Provide the [x, y] coordinate of the cell's center where the given text is located.  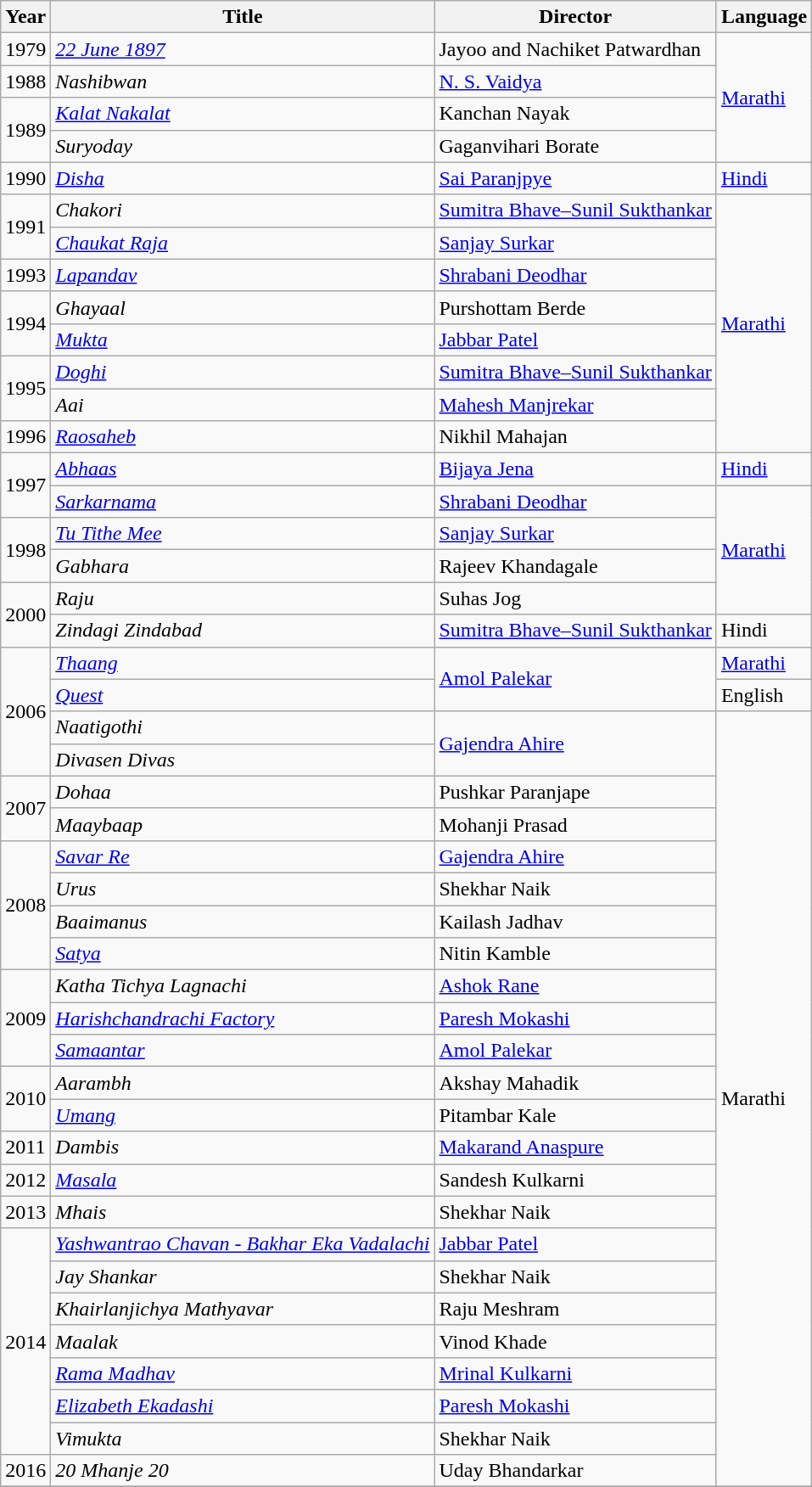
Mhais [243, 1212]
20 Mhanje 20 [243, 1471]
Language [764, 17]
Vinod Khade [575, 1341]
2014 [25, 1341]
Umang [243, 1115]
Year [25, 17]
Sai Paranjpye [575, 178]
Aarambh [243, 1083]
Khairlanjichya Mathyavar [243, 1309]
2016 [25, 1471]
Satya [243, 954]
Savar Re [243, 856]
2000 [25, 614]
Thaang [243, 663]
Lapandav [243, 275]
Suhas Jog [575, 598]
Akshay Mahadik [575, 1083]
Harishchandrachi Factory [243, 1018]
2013 [25, 1212]
Dambis [243, 1148]
Yashwantrao Chavan - Bakhar Eka Vadalachi [243, 1244]
Purshottam Berde [575, 307]
Director [575, 17]
22 June 1897 [243, 49]
Aai [243, 405]
Disha [243, 178]
1991 [25, 227]
Title [243, 17]
Gabhara [243, 566]
Kanchan Nayak [575, 114]
Rama Madhav [243, 1373]
Raju Meshram [575, 1309]
Jay Shankar [243, 1277]
1989 [25, 130]
1988 [25, 81]
Kalat Nakalat [243, 114]
Ashok Rane [575, 986]
Mohanji Prasad [575, 824]
Sarkarnama [243, 502]
Chaukat Raja [243, 243]
Kailash Jadhav [575, 921]
Maalak [243, 1341]
N. S. Vaidya [575, 81]
Sandesh Kulkarni [575, 1180]
Rajeev Khandagale [575, 566]
Elizabeth Ekadashi [243, 1406]
1993 [25, 275]
Zindagi Zindabad [243, 631]
1995 [25, 388]
1996 [25, 437]
Raju [243, 598]
Quest [243, 695]
Vimukta [243, 1439]
Doghi [243, 372]
1979 [25, 49]
Pitambar Kale [575, 1115]
Samaantar [243, 1051]
Dohaa [243, 792]
Uday Bhandarkar [575, 1471]
2006 [25, 711]
Urus [243, 889]
Maaybaap [243, 824]
Katha Tichya Lagnachi [243, 986]
Gaganvihari Borate [575, 146]
Nikhil Mahajan [575, 437]
Nitin Kamble [575, 954]
Tu Tithe Mee [243, 534]
Divasen Divas [243, 760]
Jayoo and Nachiket Patwardhan [575, 49]
2007 [25, 808]
2010 [25, 1099]
Raosaheb [243, 437]
Mrinal Kulkarni [575, 1373]
Chakori [243, 210]
1990 [25, 178]
2012 [25, 1180]
Naatigothi [243, 727]
2011 [25, 1148]
Makarand Anaspure [575, 1148]
Baaimanus [243, 921]
1994 [25, 323]
English [764, 695]
1997 [25, 485]
Suryoday [243, 146]
Nashibwan [243, 81]
Masala [243, 1180]
Bijaya Jena [575, 469]
Mahesh Manjrekar [575, 405]
2009 [25, 1018]
2008 [25, 905]
Mukta [243, 339]
Ghayaal [243, 307]
Pushkar Paranjape [575, 792]
Abhaas [243, 469]
1998 [25, 550]
